Return the [x, y] coordinate for the center point of the cell that contains the specified text.  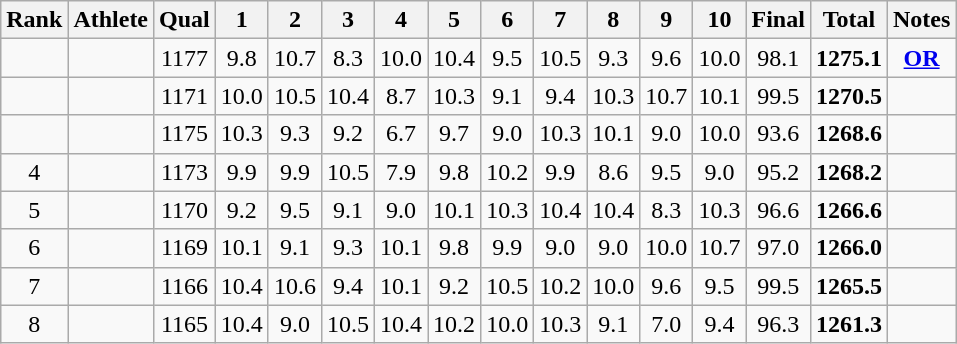
8.6 [614, 172]
9.7 [454, 134]
1261.3 [848, 324]
1171 [185, 96]
1268.2 [848, 172]
3 [348, 20]
93.6 [778, 134]
8.7 [402, 96]
1169 [185, 248]
1175 [185, 134]
9 [666, 20]
10 [720, 20]
1265.5 [848, 286]
7.0 [666, 324]
96.3 [778, 324]
1173 [185, 172]
96.6 [778, 210]
Final [778, 20]
Qual [185, 20]
Total [848, 20]
95.2 [778, 172]
1266.0 [848, 248]
Rank [34, 20]
Athlete [111, 20]
1170 [185, 210]
1166 [185, 286]
1 [242, 20]
Notes [921, 20]
1268.6 [848, 134]
10.6 [294, 286]
1165 [185, 324]
1275.1 [848, 58]
97.0 [778, 248]
1266.6 [848, 210]
1270.5 [848, 96]
98.1 [778, 58]
6.7 [402, 134]
1177 [185, 58]
2 [294, 20]
7.9 [402, 172]
OR [921, 58]
